Return (x, y) of the center of cell containing provided text 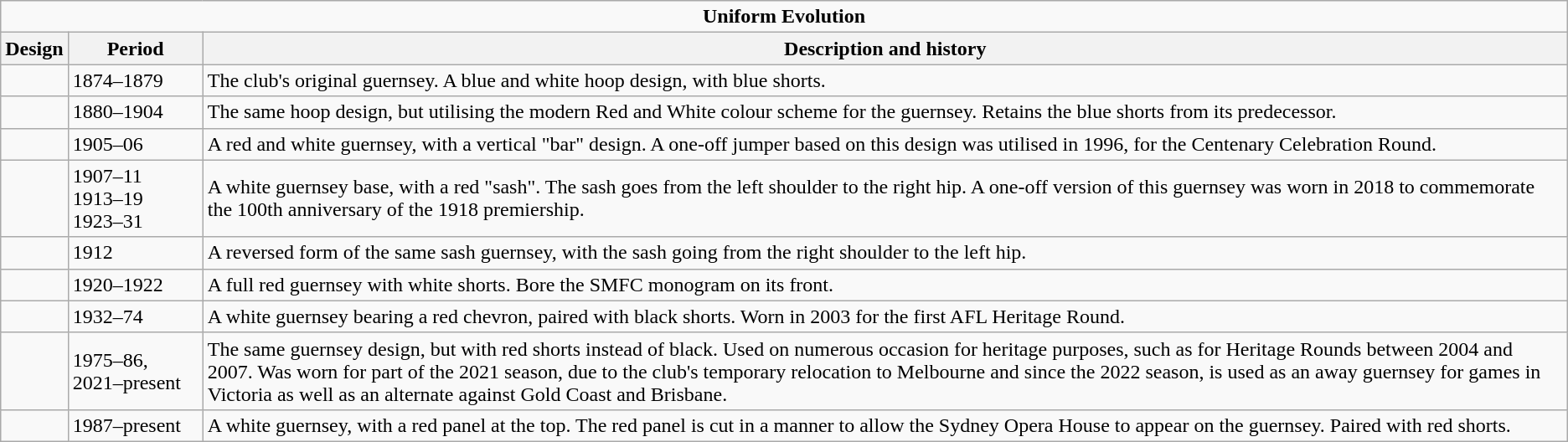
1907–111913–191923–31 (136, 198)
1912 (136, 253)
1932–74 (136, 316)
1987–present (136, 425)
The club's original guernsey. A blue and white hoop design, with blue shorts. (885, 80)
A full red guernsey with white shorts. Bore the SMFC monogram on its front. (885, 285)
1874–1879 (136, 80)
Description and history (885, 49)
A white guernsey bearing a red chevron, paired with black shorts. Worn in 2003 for the first AFL Heritage Round. (885, 316)
1975–86, 2021–present (136, 371)
Uniform Evolution (784, 17)
1880–1904 (136, 112)
1920–1922 (136, 285)
1905–06 (136, 144)
The same hoop design, but utilising the modern Red and White colour scheme for the guernsey. Retains the blue shorts from its predecessor. (885, 112)
Period (136, 49)
A reversed form of the same sash guernsey, with the sash going from the right shoulder to the left hip. (885, 253)
Design (34, 49)
